Determine the [x, y] coordinate at the center of the cell enclosing the given text.  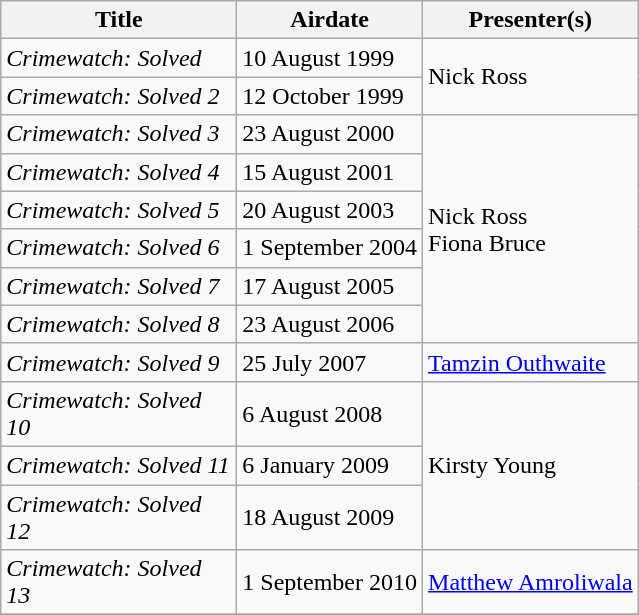
10 August 1999 [330, 58]
6 August 2008 [330, 414]
Crimewatch: Solved 13 [119, 582]
Airdate [330, 20]
Presenter(s) [531, 20]
Crimewatch: Solved 6 [119, 248]
17 August 2005 [330, 286]
1 September 2004 [330, 248]
Crimewatch: Solved 5 [119, 210]
Crimewatch: Solved 7 [119, 286]
Tamzin Outhwaite [531, 362]
6 January 2009 [330, 465]
Crimewatch: Solved 2 [119, 96]
25 July 2007 [330, 362]
20 August 2003 [330, 210]
Crimewatch: Solved 11 [119, 465]
15 August 2001 [330, 172]
23 August 2000 [330, 134]
1 September 2010 [330, 582]
Crimewatch: Solved 4 [119, 172]
18 August 2009 [330, 516]
Crimewatch: Solved 10 [119, 414]
Title [119, 20]
Crimewatch: Solved 9 [119, 362]
Crimewatch: Solved 3 [119, 134]
Kirsty Young [531, 465]
12 October 1999 [330, 96]
Matthew Amroliwala [531, 582]
23 August 2006 [330, 324]
Crimewatch: Solved 12 [119, 516]
Crimewatch: Solved 8 [119, 324]
Crimewatch: Solved [119, 58]
Nick Ross Fiona Bruce [531, 229]
Nick Ross [531, 77]
